Return the (X, Y) coordinate for the center point of the cell that contains the specified text.  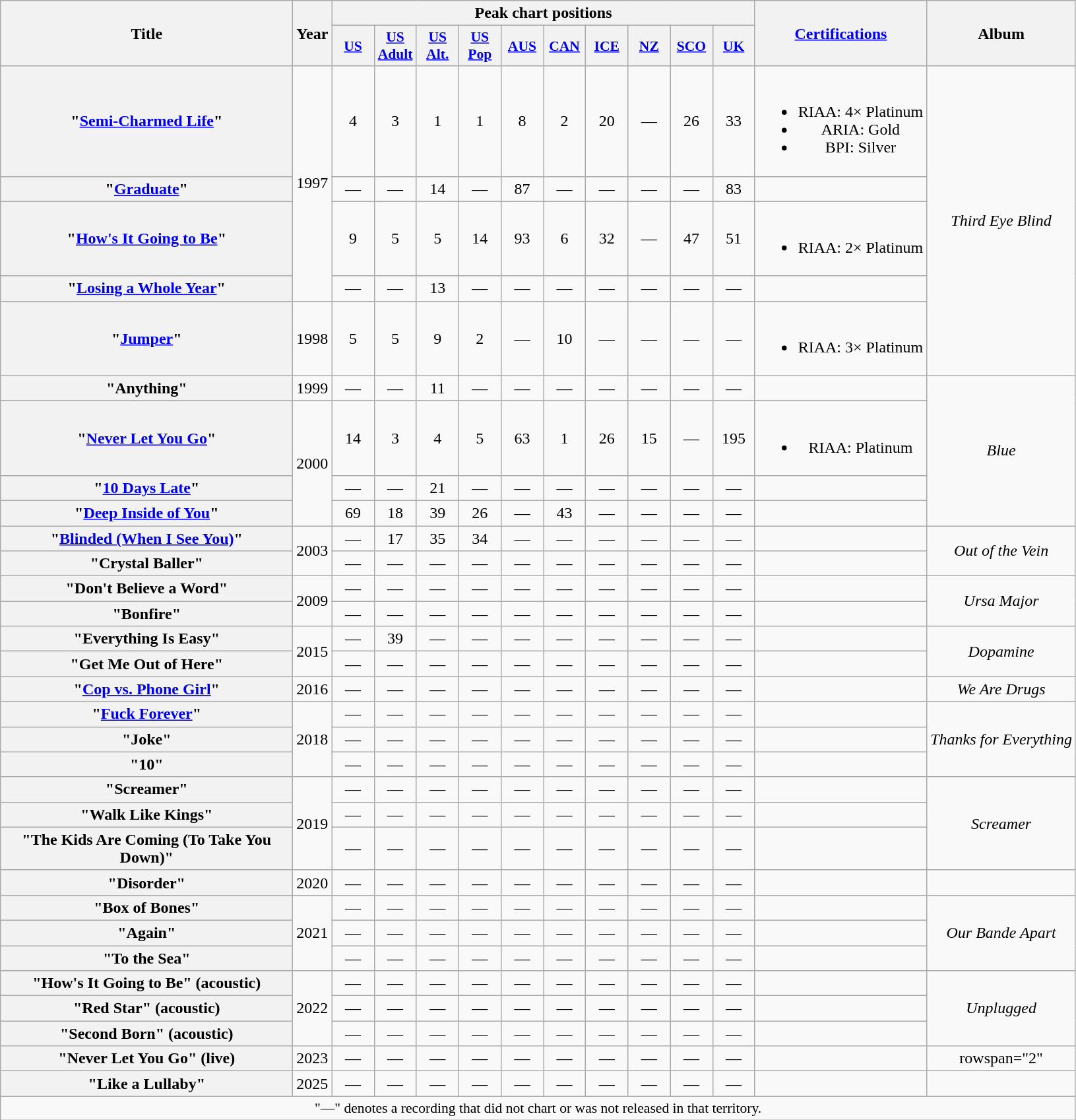
"Box of Bones" (146, 907)
RIAA: 3× Platinum (840, 338)
35 (437, 538)
2020 (313, 882)
"Get Me Out of Here" (146, 664)
"Like a Lullaby" (146, 1084)
Unplugged (1001, 1008)
Out of the Vein (1001, 550)
US Adult (395, 46)
Album (1001, 33)
93 (522, 239)
20 (607, 121)
6 (565, 239)
87 (522, 189)
51 (734, 239)
83 (734, 189)
32 (607, 239)
2025 (313, 1084)
21 (437, 488)
USPop (480, 46)
47 (691, 239)
US (353, 46)
"To the Sea" (146, 958)
Ursa Major (1001, 601)
"Second Born" (acoustic) (146, 1034)
17 (395, 538)
33 (734, 121)
"Cop vs. Phone Girl" (146, 689)
11 (437, 388)
"Don't Believe a Word" (146, 589)
Dopamine (1001, 651)
Certifications (840, 33)
CAN (565, 46)
"How's It Going to Be" (146, 239)
2009 (313, 601)
"Never Let You Go" (live) (146, 1059)
2019 (313, 824)
2018 (313, 739)
"Losing a Whole Year" (146, 288)
1997 (313, 183)
69 (353, 513)
13 (437, 288)
"10 Days Late" (146, 488)
Third Eye Blind (1001, 220)
"Crystal Baller" (146, 564)
NZ (649, 46)
43 (565, 513)
Screamer (1001, 824)
15 (649, 438)
2021 (313, 933)
RIAA: 2× Platinum (840, 239)
"Fuck Forever" (146, 714)
"Red Star" (acoustic) (146, 1008)
"Semi-Charmed Life" (146, 121)
rowspan="2" (1001, 1059)
"Disorder" (146, 882)
"The Kids Are Coming (To Take You Down)" (146, 849)
"Walk Like Kings" (146, 814)
Blue (1001, 450)
18 (395, 513)
UK (734, 46)
34 (480, 538)
USAlt. (437, 46)
2000 (313, 463)
"Again" (146, 933)
Title (146, 33)
"—" denotes a recording that did not chart or was not released in that territory. (538, 1108)
"Deep Inside of You" (146, 513)
"Joke" (146, 739)
2022 (313, 1008)
RIAA: 4× PlatinumARIA: GoldBPI: Silver (840, 121)
SCO (691, 46)
"Screamer" (146, 789)
2023 (313, 1059)
195 (734, 438)
"Bonfire" (146, 614)
63 (522, 438)
We Are Drugs (1001, 689)
ICE (607, 46)
1999 (313, 388)
"Anything" (146, 388)
Peak chart positions (544, 13)
8 (522, 121)
"Never Let You Go" (146, 438)
RIAA: Platinum (840, 438)
2015 (313, 651)
AUS (522, 46)
"Jumper" (146, 338)
"10" (146, 764)
2016 (313, 689)
"Everything Is Easy" (146, 639)
Thanks for Everything (1001, 739)
"Graduate" (146, 189)
10 (565, 338)
2003 (313, 550)
1998 (313, 338)
Year (313, 33)
"Blinded (When I See You)" (146, 538)
Our Bande Apart (1001, 933)
"How's It Going to Be" (acoustic) (146, 983)
